Scan for the cell matching the given text and deliver its (X, Y) coordinate at center. 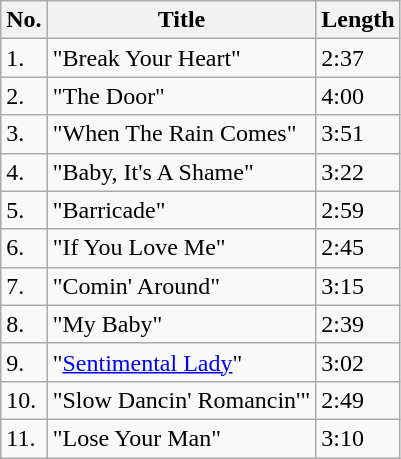
"Comin' Around" (182, 286)
6. (24, 248)
No. (24, 20)
2. (24, 96)
7. (24, 286)
2:59 (358, 210)
9. (24, 362)
"The Door" (182, 96)
"Baby, It's A Shame" (182, 172)
11. (24, 438)
5. (24, 210)
"Barricade" (182, 210)
3:10 (358, 438)
"My Baby" (182, 324)
2:45 (358, 248)
10. (24, 400)
3:51 (358, 134)
3. (24, 134)
3:22 (358, 172)
2:37 (358, 58)
"If You Love Me" (182, 248)
"When The Rain Comes" (182, 134)
2:49 (358, 400)
"Slow Dancin' Romancin'" (182, 400)
Length (358, 20)
2:39 (358, 324)
3:15 (358, 286)
"Break Your Heart" (182, 58)
1. (24, 58)
"Sentimental Lady" (182, 362)
3:02 (358, 362)
"Lose Your Man" (182, 438)
Title (182, 20)
8. (24, 324)
4. (24, 172)
4:00 (358, 96)
